Pinpoint the cell where the given text exists, returning its [X, Y] midpoint coordinate. 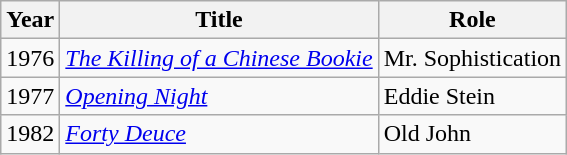
Year [30, 20]
Eddie Stein [472, 96]
Opening Night [219, 96]
Mr. Sophistication [472, 58]
1976 [30, 58]
Forty Deuce [219, 134]
The Killing of a Chinese Bookie [219, 58]
1977 [30, 96]
Old John [472, 134]
1982 [30, 134]
Role [472, 20]
Title [219, 20]
